Identify which cell holds the provided text, then report its (x, y) central coordinate. 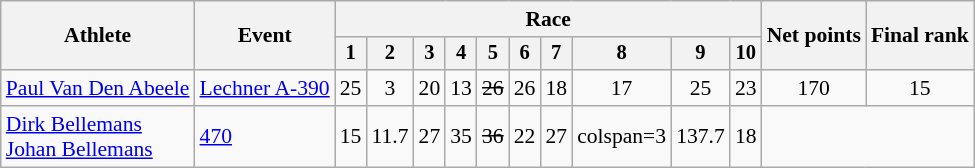
4 (461, 54)
17 (622, 88)
Paul Van Den Abeele (98, 88)
Dirk BellemansJohan Bellemans (98, 136)
2 (390, 54)
5 (493, 54)
10 (746, 54)
137.7 (700, 136)
470 (265, 136)
Lechner A-390 (265, 88)
8 (622, 54)
13 (461, 88)
9 (700, 54)
6 (525, 54)
Race (548, 19)
11.7 (390, 136)
Net points (814, 36)
23 (746, 88)
Event (265, 36)
colspan=3 (622, 136)
22 (525, 136)
36 (493, 136)
35 (461, 136)
170 (814, 88)
1 (351, 54)
7 (556, 54)
Athlete (98, 36)
20 (430, 88)
Final rank (920, 36)
